Pinpoint the cell where the given text exists, returning its (x, y) midpoint coordinate. 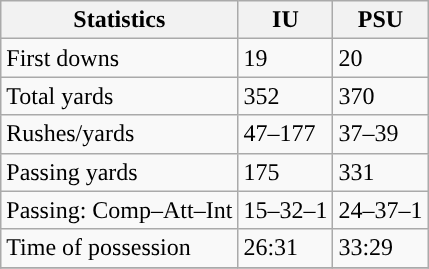
331 (380, 172)
33:29 (380, 248)
24–37–1 (380, 210)
IU (286, 20)
PSU (380, 20)
47–177 (286, 134)
175 (286, 172)
15–32–1 (286, 210)
20 (380, 58)
Statistics (120, 20)
Total yards (120, 96)
Passing yards (120, 172)
Time of possession (120, 248)
37–39 (380, 134)
370 (380, 96)
352 (286, 96)
Rushes/yards (120, 134)
19 (286, 58)
First downs (120, 58)
26:31 (286, 248)
Passing: Comp–Att–Int (120, 210)
